Determine the (X, Y) coordinate at the center of the cell enclosing the given text.  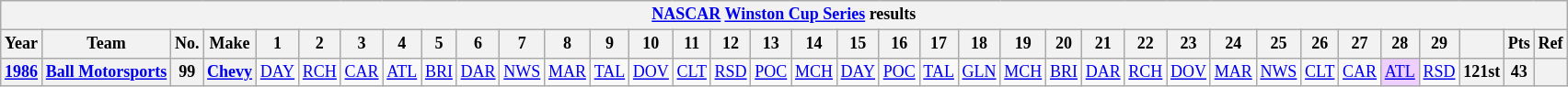
12 (731, 44)
17 (939, 44)
43 (1518, 71)
10 (651, 44)
Chevy (230, 71)
9 (609, 44)
NASCAR Winston Cup Series results (784, 15)
Year (22, 44)
Team (106, 44)
16 (899, 44)
Pts (1518, 44)
1 (277, 44)
3 (362, 44)
Ref (1551, 44)
20 (1064, 44)
13 (771, 44)
7 (523, 44)
11 (692, 44)
27 (1360, 44)
Ball Motorsports (106, 71)
29 (1439, 44)
15 (858, 44)
1986 (22, 71)
5 (440, 44)
Make (230, 44)
121st (1482, 71)
28 (1400, 44)
No. (188, 44)
99 (188, 71)
8 (568, 44)
21 (1102, 44)
14 (814, 44)
23 (1189, 44)
26 (1320, 44)
4 (402, 44)
GLN (979, 71)
22 (1146, 44)
25 (1279, 44)
19 (1023, 44)
6 (478, 44)
24 (1233, 44)
18 (979, 44)
2 (319, 44)
